Extract the (x, y) coordinate from the center of the cell holding the provided text.  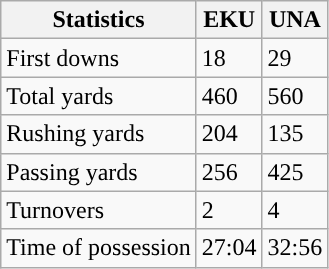
460 (229, 96)
Turnovers (99, 210)
2 (229, 210)
32:56 (295, 248)
27:04 (229, 248)
425 (295, 172)
18 (229, 58)
Rushing yards (99, 134)
560 (295, 96)
Statistics (99, 20)
4 (295, 210)
204 (229, 134)
Passing yards (99, 172)
135 (295, 134)
EKU (229, 20)
First downs (99, 58)
UNA (295, 20)
Total yards (99, 96)
29 (295, 58)
256 (229, 172)
Time of possession (99, 248)
